Return the (x, y) coordinate for the center point of the cell that contains the specified text.  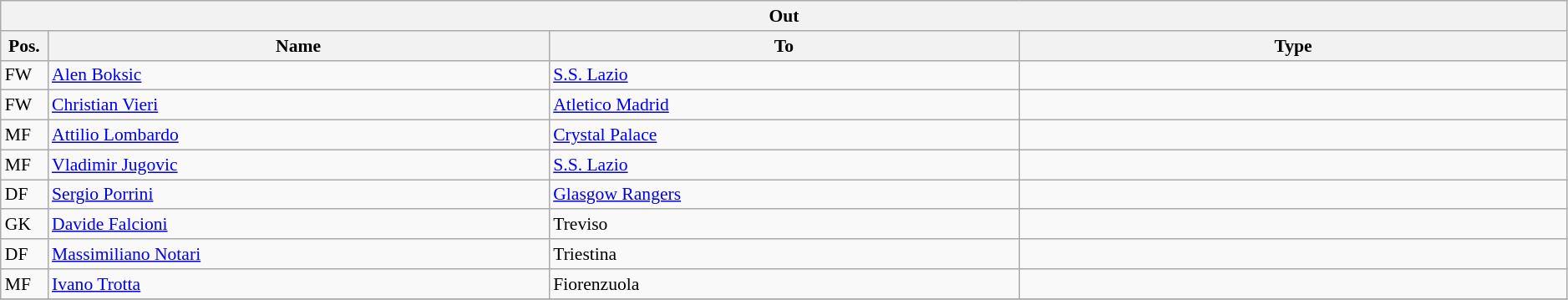
Name (298, 46)
To (784, 46)
Attilio Lombardo (298, 135)
Treviso (784, 225)
Alen Boksic (298, 75)
Pos. (24, 46)
Triestina (784, 254)
Out (784, 16)
Atletico Madrid (784, 105)
Christian Vieri (298, 105)
Massimiliano Notari (298, 254)
Fiorenzuola (784, 284)
Ivano Trotta (298, 284)
Type (1293, 46)
Vladimir Jugovic (298, 165)
GK (24, 225)
Davide Falcioni (298, 225)
Crystal Palace (784, 135)
Sergio Porrini (298, 195)
Glasgow Rangers (784, 195)
